Return the [X, Y] coordinate for the center point of the cell that contains the specified text.  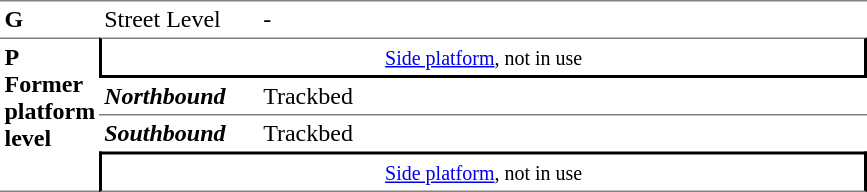
PFormer platform level [50, 115]
G [50, 19]
Street Level [180, 19]
Southbound [180, 134]
Northbound [180, 97]
